Determine the (X, Y) coordinate at the center of the cell enclosing the given text.  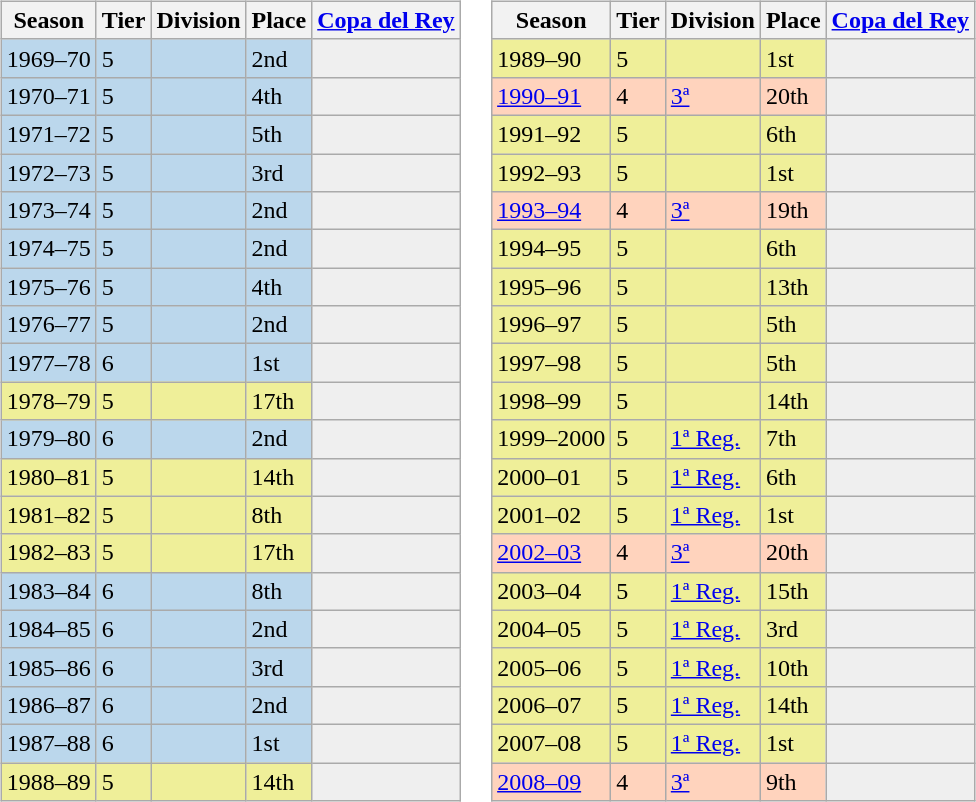
1981–82 (48, 515)
1995–96 (552, 287)
2006–07 (552, 705)
1989–90 (552, 58)
1977–78 (48, 363)
2001–02 (552, 515)
1973–74 (48, 211)
1996–97 (552, 325)
1972–73 (48, 173)
1998–99 (552, 401)
1994–95 (552, 249)
1979–80 (48, 439)
1999–2000 (552, 439)
2000–01 (552, 477)
2007–08 (552, 743)
1982–83 (48, 553)
1988–89 (48, 781)
1970–71 (48, 96)
1975–76 (48, 287)
2003–04 (552, 591)
7th (793, 439)
2005–06 (552, 667)
1991–92 (552, 134)
1985–86 (48, 667)
2002–03 (552, 553)
1976–77 (48, 325)
2004–05 (552, 629)
1993–94 (552, 211)
1983–84 (48, 591)
13th (793, 287)
1978–79 (48, 401)
1992–93 (552, 173)
19th (793, 211)
1990–91 (552, 96)
1969–70 (48, 58)
2008–09 (552, 781)
1984–85 (48, 629)
1987–88 (48, 743)
1980–81 (48, 477)
1974–75 (48, 249)
10th (793, 667)
9th (793, 781)
1971–72 (48, 134)
1986–87 (48, 705)
15th (793, 591)
1997–98 (552, 363)
